Capture the cell that displays the provided text and extract its [X, Y] central coordinate. 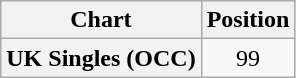
Chart [101, 20]
Position [248, 20]
99 [248, 58]
UK Singles (OCC) [101, 58]
